Provide the (x, y) coordinate of the cell's center where the given text is located.  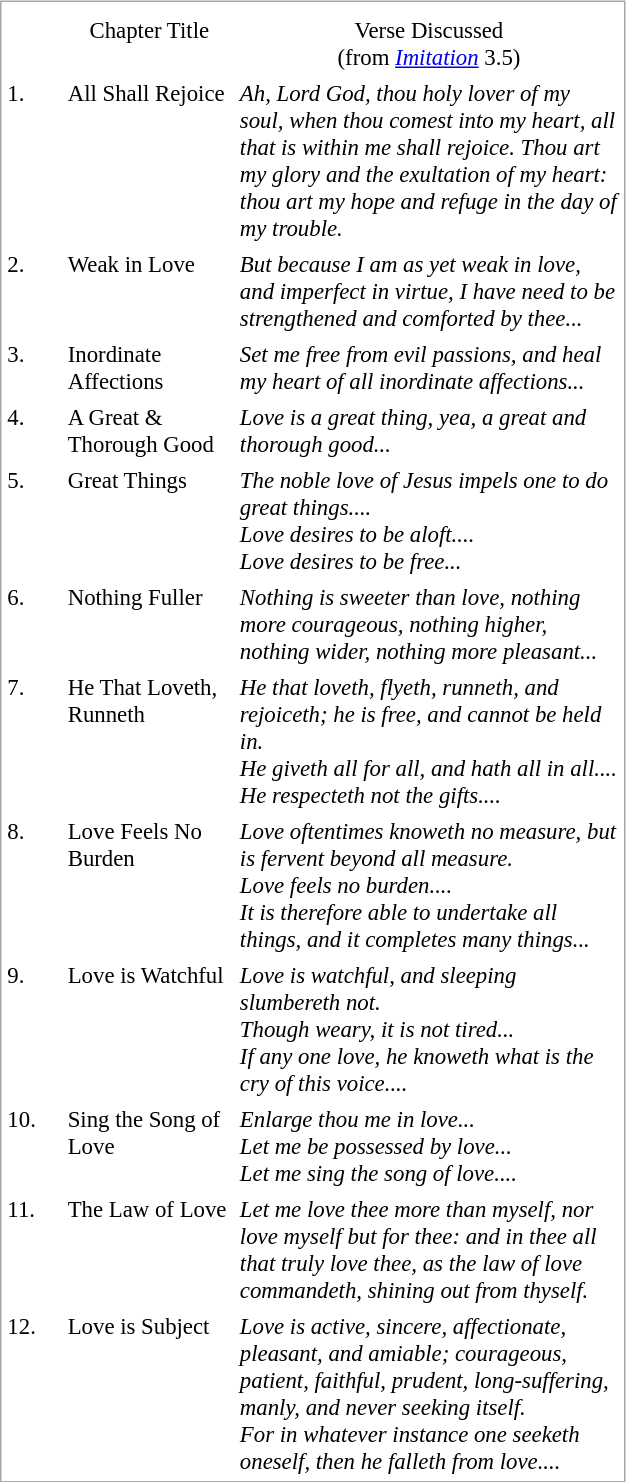
4. (32, 431)
11. (32, 1250)
6. (32, 624)
7. (32, 742)
Love is Subject (150, 1394)
All Shall Rejoice (150, 161)
10. (32, 1146)
Set me free from evil passions, and heal my heart of all inordinate affections... (429, 368)
Love is watchful, and sleeping slumbereth not.Though weary, it is not tired...If any one love, he knoweth what is the cry of this voice.... (429, 1030)
The Law of Love (150, 1250)
9. (32, 1030)
5. (32, 521)
Great Things (150, 521)
The noble love of Jesus impels one to do great things.... Love desires to be aloft.... Love desires to be free... (429, 521)
Inordinate Affections (150, 368)
Verse Discussed(from Imitation 3.5) (429, 44)
Love is a great thing, yea, a great and thorough good... (429, 431)
1. (32, 161)
2. (32, 292)
Sing the Song of Love (150, 1146)
A Great & Thorough Good (150, 431)
But because I am as yet weak in love, and imperfect in virtue, I have need to be strengthened and comforted by thee... (429, 292)
Enlarge thou me in love...Let me be possessed by love...Let me sing the song of love.... (429, 1146)
Love is Watchful (150, 1030)
Chapter Title (150, 44)
3. (32, 368)
Love Feels No Burden (150, 886)
He That Loveth, Runneth (150, 742)
Nothing is sweeter than love, nothing more courageous, nothing higher, nothing wider, nothing more pleasant... (429, 624)
Weak in Love (150, 292)
12. (32, 1394)
Nothing Fuller (150, 624)
8. (32, 886)
